Identify which cell holds the provided text, then report its (x, y) central coordinate. 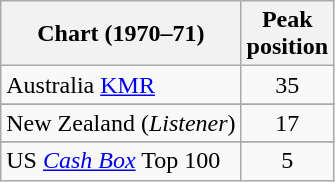
Peakposition (287, 34)
US Cash Box Top 100 (121, 161)
17 (287, 123)
Chart (1970–71) (121, 34)
New Zealand (Listener) (121, 123)
Australia KMR (121, 85)
5 (287, 161)
35 (287, 85)
